From the cell containing the given text, extract its center point as (x, y) coordinate. 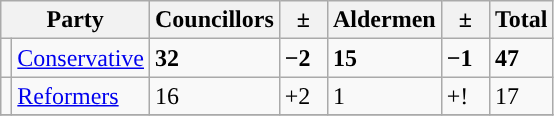
−1 (465, 58)
+2 (303, 96)
1 (384, 96)
Aldermen (384, 20)
−2 (303, 58)
16 (215, 96)
Councillors (215, 20)
Reformers (81, 96)
47 (521, 58)
Conservative (81, 58)
+! (465, 96)
15 (384, 58)
Total (521, 20)
17 (521, 96)
32 (215, 58)
Party (76, 20)
